For the text-containing cell, return its midpoint in (x, y) coordinate format. 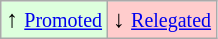
↑ Promoted (54, 20)
↓ Relegated (162, 20)
